Identify which cell holds the provided text, then report its [X, Y] central coordinate. 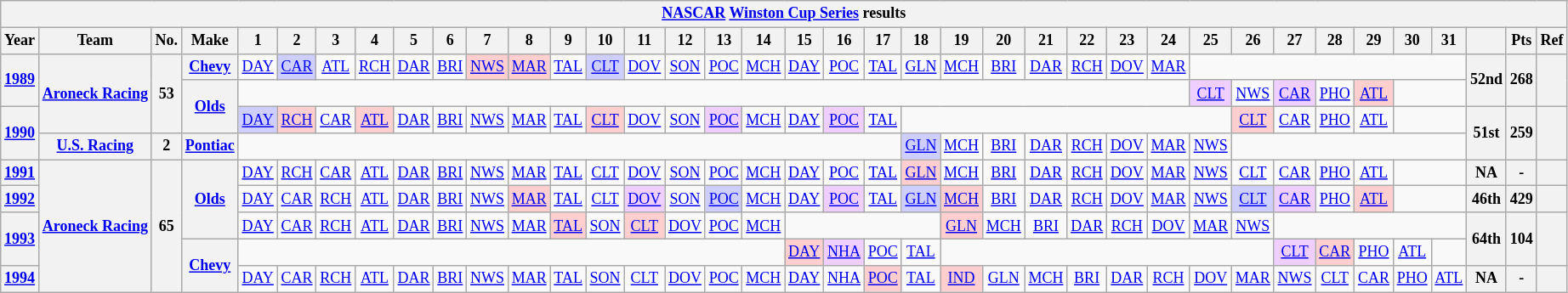
29 [1374, 41]
46th [1486, 199]
1 [258, 41]
8 [529, 41]
17 [883, 41]
1990 [20, 132]
12 [685, 41]
15 [804, 41]
30 [1412, 41]
7 [488, 41]
4 [375, 41]
19 [962, 41]
18 [921, 41]
51st [1486, 132]
No. [167, 41]
Team [95, 41]
21 [1046, 41]
1991 [20, 173]
Make [209, 41]
22 [1087, 41]
3 [336, 41]
Pts [1521, 41]
5 [413, 41]
26 [1253, 41]
16 [844, 41]
25 [1211, 41]
31 [1449, 41]
24 [1168, 41]
U.S. Racing [95, 146]
1992 [20, 199]
1993 [20, 239]
268 [1521, 80]
27 [1294, 41]
53 [167, 93]
104 [1521, 239]
1989 [20, 80]
259 [1521, 132]
52nd [1486, 80]
NASCAR Winston Cup Series results [784, 14]
13 [724, 41]
11 [645, 41]
1994 [20, 279]
6 [451, 41]
64th [1486, 239]
Year [20, 41]
IND [962, 279]
14 [764, 41]
10 [605, 41]
Pontiac [209, 146]
Ref [1552, 41]
65 [167, 226]
28 [1335, 41]
429 [1521, 199]
23 [1127, 41]
9 [568, 41]
20 [1003, 41]
